Find where the given text appears and provide that cell's center as (X, Y) coordinate. 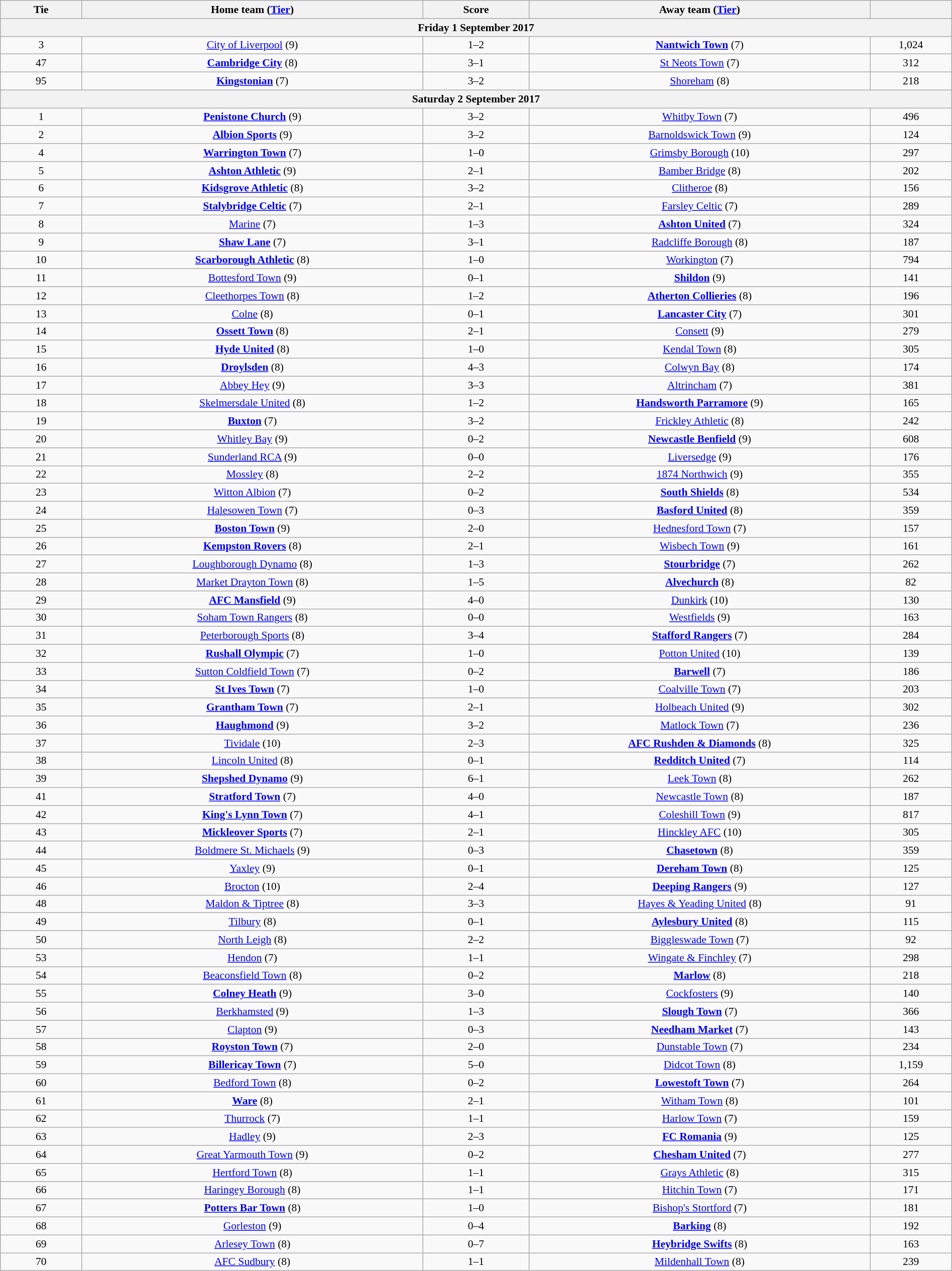
Yaxley (9) (252, 868)
Bedford Town (8) (252, 1083)
Arlesey Town (8) (252, 1244)
Grantham Town (7) (252, 708)
Halesowen Town (7) (252, 511)
68 (41, 1226)
Scarborough Athletic (8) (252, 260)
Barking (8) (700, 1226)
38 (41, 761)
53 (41, 958)
4–1 (476, 815)
196 (911, 296)
43 (41, 833)
Berkhamsted (9) (252, 1011)
7 (41, 206)
114 (911, 761)
Grimsby Borough (10) (700, 153)
Redditch United (7) (700, 761)
366 (911, 1011)
Lancaster City (7) (700, 314)
South Shields (8) (700, 493)
North Leigh (8) (252, 940)
Droylsden (8) (252, 368)
8 (41, 224)
325 (911, 743)
6 (41, 188)
Royston Town (7) (252, 1047)
Farsley Celtic (7) (700, 206)
Ossett Town (8) (252, 331)
42 (41, 815)
157 (911, 528)
Ashton United (7) (700, 224)
King's Lynn Town (7) (252, 815)
Potters Bar Town (8) (252, 1208)
284 (911, 636)
Barnoldswick Town (9) (700, 135)
Loughborough Dynamo (8) (252, 564)
Gorleston (9) (252, 1226)
Wisbech Town (9) (700, 546)
Newcastle Town (8) (700, 797)
Shildon (9) (700, 278)
Friday 1 September 2017 (476, 28)
186 (911, 671)
Hednesford Town (7) (700, 528)
534 (911, 493)
181 (911, 1208)
37 (41, 743)
Dunkirk (10) (700, 600)
Saturday 2 September 2017 (476, 99)
66 (41, 1190)
1874 Northwich (9) (700, 475)
13 (41, 314)
2–4 (476, 886)
279 (911, 331)
Bottesford Town (9) (252, 278)
30 (41, 618)
3–4 (476, 636)
324 (911, 224)
Rushall Olympic (7) (252, 654)
46 (41, 886)
496 (911, 117)
242 (911, 421)
Wingate & Finchley (7) (700, 958)
Witton Albion (7) (252, 493)
Liversedge (9) (700, 457)
Cleethorpes Town (8) (252, 296)
Handsworth Parramore (9) (700, 403)
Stafford Rangers (7) (700, 636)
Stalybridge Celtic (7) (252, 206)
Market Drayton Town (8) (252, 582)
239 (911, 1262)
10 (41, 260)
Workington (7) (700, 260)
Tie (41, 10)
Away team (Tier) (700, 10)
Mickleover Sports (7) (252, 833)
Barwell (7) (700, 671)
174 (911, 368)
Cambridge City (8) (252, 63)
Leek Town (8) (700, 779)
Boldmere St. Michaels (9) (252, 851)
Heybridge Swifts (8) (700, 1244)
35 (41, 708)
Skelmersdale United (8) (252, 403)
Basford United (8) (700, 511)
24 (41, 511)
301 (911, 314)
Newcastle Benfield (9) (700, 439)
Chasetown (8) (700, 851)
Bamber Bridge (8) (700, 171)
55 (41, 994)
Brocton (10) (252, 886)
234 (911, 1047)
AFC Mansfield (9) (252, 600)
82 (911, 582)
Sunderland RCA (9) (252, 457)
381 (911, 385)
Tividale (10) (252, 743)
Peterborough Sports (8) (252, 636)
91 (911, 904)
62 (41, 1119)
Cockfosters (9) (700, 994)
58 (41, 1047)
61 (41, 1101)
Kingstonian (7) (252, 81)
Colney Heath (9) (252, 994)
355 (911, 475)
159 (911, 1119)
48 (41, 904)
27 (41, 564)
794 (911, 260)
Altrincham (7) (700, 385)
171 (911, 1190)
29 (41, 600)
1,159 (911, 1065)
203 (911, 689)
Clapton (9) (252, 1029)
Score (476, 10)
AFC Rushden & Diamonds (8) (700, 743)
56 (41, 1011)
1 (41, 117)
Westfields (9) (700, 618)
Hendon (7) (252, 958)
Coleshill Town (9) (700, 815)
302 (911, 708)
Aylesbury United (8) (700, 922)
33 (41, 671)
69 (41, 1244)
124 (911, 135)
2 (41, 135)
Haringey Borough (8) (252, 1190)
817 (911, 815)
Clitheroe (8) (700, 188)
65 (41, 1173)
15 (41, 350)
Biggleswade Town (7) (700, 940)
Needham Market (7) (700, 1029)
Chesham United (7) (700, 1154)
23 (41, 493)
18 (41, 403)
9 (41, 242)
Harlow Town (7) (700, 1119)
Warrington Town (7) (252, 153)
Coalville Town (7) (700, 689)
70 (41, 1262)
156 (911, 188)
Shoreham (8) (700, 81)
Dunstable Town (7) (700, 1047)
Lincoln United (8) (252, 761)
202 (911, 171)
16 (41, 368)
39 (41, 779)
Hayes & Yeading United (8) (700, 904)
Radcliffe Borough (8) (700, 242)
6–1 (476, 779)
Marlow (8) (700, 976)
49 (41, 922)
21 (41, 457)
Penistone Church (9) (252, 117)
22 (41, 475)
Grays Athletic (8) (700, 1173)
140 (911, 994)
60 (41, 1083)
297 (911, 153)
Hyde United (8) (252, 350)
31 (41, 636)
Potton United (10) (700, 654)
Hertford Town (8) (252, 1173)
236 (911, 725)
Dereham Town (8) (700, 868)
64 (41, 1154)
20 (41, 439)
Frickley Athletic (8) (700, 421)
St Ives Town (7) (252, 689)
Stourbridge (7) (700, 564)
3 (41, 45)
Slough Town (7) (700, 1011)
Witham Town (8) (700, 1101)
17 (41, 385)
Whitley Bay (9) (252, 439)
47 (41, 63)
5 (41, 171)
176 (911, 457)
19 (41, 421)
315 (911, 1173)
0–4 (476, 1226)
289 (911, 206)
Maldon & Tiptree (8) (252, 904)
Home team (Tier) (252, 10)
Kempston Rovers (8) (252, 546)
34 (41, 689)
608 (911, 439)
192 (911, 1226)
59 (41, 1065)
Kidsgrove Athletic (8) (252, 188)
45 (41, 868)
312 (911, 63)
44 (41, 851)
City of Liverpool (9) (252, 45)
67 (41, 1208)
Haughmond (9) (252, 725)
FC Romania (9) (700, 1137)
32 (41, 654)
Hinckley AFC (10) (700, 833)
Buxton (7) (252, 421)
1–5 (476, 582)
Hadley (9) (252, 1137)
Colne (8) (252, 314)
Stratford Town (7) (252, 797)
Kendal Town (8) (700, 350)
Hitchin Town (7) (700, 1190)
Alvechurch (8) (700, 582)
161 (911, 546)
Beaconsfield Town (8) (252, 976)
4–3 (476, 368)
4 (41, 153)
143 (911, 1029)
63 (41, 1137)
Bishop's Stortford (7) (700, 1208)
139 (911, 654)
Boston Town (9) (252, 528)
Great Yarmouth Town (9) (252, 1154)
Matlock Town (7) (700, 725)
Mossley (8) (252, 475)
Nantwich Town (7) (700, 45)
Albion Sports (9) (252, 135)
Shaw Lane (7) (252, 242)
Billericay Town (7) (252, 1065)
54 (41, 976)
14 (41, 331)
141 (911, 278)
41 (41, 797)
Didcot Town (8) (700, 1065)
115 (911, 922)
Whitby Town (7) (700, 117)
130 (911, 600)
3–0 (476, 994)
92 (911, 940)
AFC Sudbury (8) (252, 1262)
12 (41, 296)
Mildenhall Town (8) (700, 1262)
Marine (7) (252, 224)
Ashton Athletic (9) (252, 171)
Consett (9) (700, 331)
Colwyn Bay (8) (700, 368)
264 (911, 1083)
Holbeach United (9) (700, 708)
101 (911, 1101)
11 (41, 278)
Shepshed Dynamo (9) (252, 779)
Soham Town Rangers (8) (252, 618)
1,024 (911, 45)
127 (911, 886)
Sutton Coldfield Town (7) (252, 671)
26 (41, 546)
25 (41, 528)
95 (41, 81)
Tilbury (8) (252, 922)
Lowestoft Town (7) (700, 1083)
Abbey Hey (9) (252, 385)
165 (911, 403)
5–0 (476, 1065)
36 (41, 725)
50 (41, 940)
St Neots Town (7) (700, 63)
0–7 (476, 1244)
277 (911, 1154)
298 (911, 958)
57 (41, 1029)
Atherton Collieries (8) (700, 296)
Thurrock (7) (252, 1119)
28 (41, 582)
Ware (8) (252, 1101)
Deeping Rangers (9) (700, 886)
